Identify which cell holds the provided text, then report its (x, y) central coordinate. 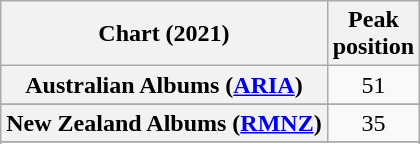
New Zealand Albums (RMNZ) (164, 123)
Chart (2021) (164, 34)
Australian Albums (ARIA) (164, 85)
35 (373, 123)
51 (373, 85)
Peakposition (373, 34)
